Provide the (X, Y) coordinate of the cell's center where the given text is located.  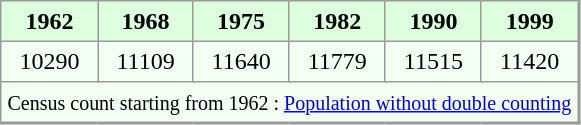
1982 (337, 21)
11640 (241, 61)
11779 (337, 61)
11420 (530, 61)
10290 (50, 61)
11109 (146, 61)
1968 (146, 21)
11515 (433, 61)
1975 (241, 21)
1962 (50, 21)
1990 (433, 21)
1999 (530, 21)
Census count starting from 1962 : Population without double counting (290, 102)
